Capture the cell that displays the provided text and extract its [X, Y] central coordinate. 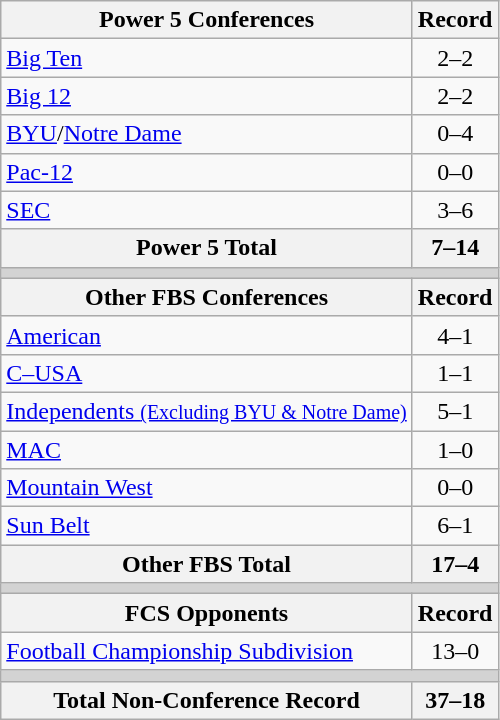
17–4 [455, 564]
6–1 [455, 526]
Big 12 [207, 96]
37–18 [455, 700]
BYU/Notre Dame [207, 134]
4–1 [455, 335]
1–1 [455, 373]
3–6 [455, 210]
C–USA [207, 373]
Pac-12 [207, 172]
Sun Belt [207, 526]
American [207, 335]
FCS Opponents [207, 613]
13–0 [455, 651]
Total Non-Conference Record [207, 700]
SEC [207, 210]
Football Championship Subdivision [207, 651]
Power 5 Conferences [207, 20]
Other FBS Total [207, 564]
1–0 [455, 449]
Mountain West [207, 488]
MAC [207, 449]
Big Ten [207, 58]
Power 5 Total [207, 248]
Other FBS Conferences [207, 297]
5–1 [455, 411]
Independents (Excluding BYU & Notre Dame) [207, 411]
0–4 [455, 134]
7–14 [455, 248]
